Determine the [x, y] coordinate at the center of the cell enclosing the given text.  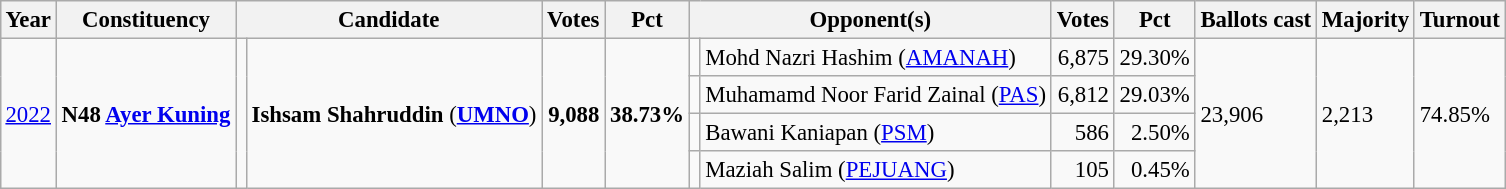
Constituency [146, 20]
2022 [28, 113]
Ballots cast [1256, 20]
29.03% [1154, 95]
586 [1082, 133]
Turnout [1460, 20]
38.73% [648, 113]
Mohd Nazri Hashim (AMANAH) [876, 57]
Muhamamd Noor Farid Zainal (PAS) [876, 95]
Candidate [389, 20]
23,906 [1256, 113]
N48 Ayer Kuning [146, 113]
29.30% [1154, 57]
0.45% [1154, 170]
105 [1082, 170]
9,088 [574, 113]
Opponent(s) [870, 20]
Ishsam Shahruddin (UMNO) [394, 113]
Maziah Salim (PEJUANG) [876, 170]
74.85% [1460, 113]
Year [28, 20]
6,875 [1082, 57]
2.50% [1154, 133]
2,213 [1365, 113]
6,812 [1082, 95]
Bawani Kaniapan (PSM) [876, 133]
Majority [1365, 20]
